Capture the cell that displays the provided text and extract its (X, Y) central coordinate. 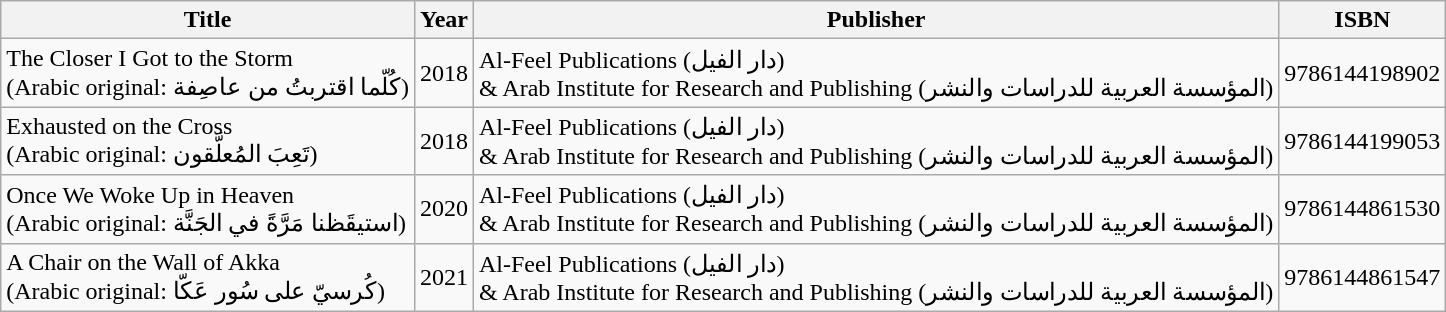
A Chair on the Wall of Akka(Arabic original: كُرسيّ على سُور عَكّا) (208, 277)
Once We Woke Up in Heaven(Arabic original: استيقَظنا مَرَّةً في الجَنَّة) (208, 209)
ISBN (1362, 20)
Title (208, 20)
2020 (444, 209)
The Closer I Got to the Storm(Arabic original: كُلّما اقتربتُ من عاصِفة) (208, 73)
9786144861530 (1362, 209)
Publisher (876, 20)
9786144861547 (1362, 277)
Exhausted on the Cross(Arabic original: تَعِبَ المُعلَّقون) (208, 141)
Year (444, 20)
9786144198902 (1362, 73)
9786144199053 (1362, 141)
2021 (444, 277)
